Detect which cell encompasses the target text, then output its (X, Y) center coordinate. 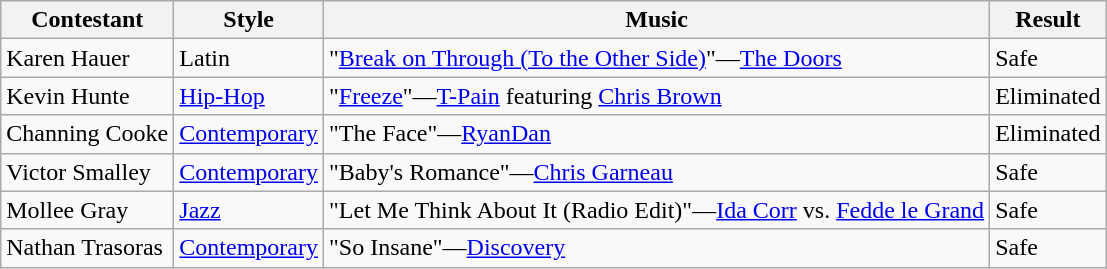
Channing Cooke (88, 134)
Contestant (88, 20)
Kevin Hunte (88, 96)
Victor Smalley (88, 172)
"Break on Through (To the Other Side)"—The Doors (657, 58)
Mollee Gray (88, 210)
Nathan Trasoras (88, 248)
"Freeze"—T-Pain featuring Chris Brown (657, 96)
Latin (249, 58)
Result (1048, 20)
Music (657, 20)
Jazz (249, 210)
Style (249, 20)
"Let Me Think About It (Radio Edit)"—Ida Corr vs. Fedde le Grand (657, 210)
Karen Hauer (88, 58)
"Baby's Romance"—Chris Garneau (657, 172)
"So Insane"—Discovery (657, 248)
Hip-Hop (249, 96)
"The Face"—RyanDan (657, 134)
